Extract the [x, y] coordinate from the center of the cell holding the provided text.  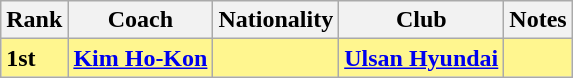
Ulsan Hyundai [422, 58]
Club [422, 20]
Notes [538, 20]
1st [34, 58]
Kim Ho-Kon [140, 58]
Coach [140, 20]
Rank [34, 20]
Nationality [276, 20]
